Identify which cell holds the provided text, then report its (x, y) central coordinate. 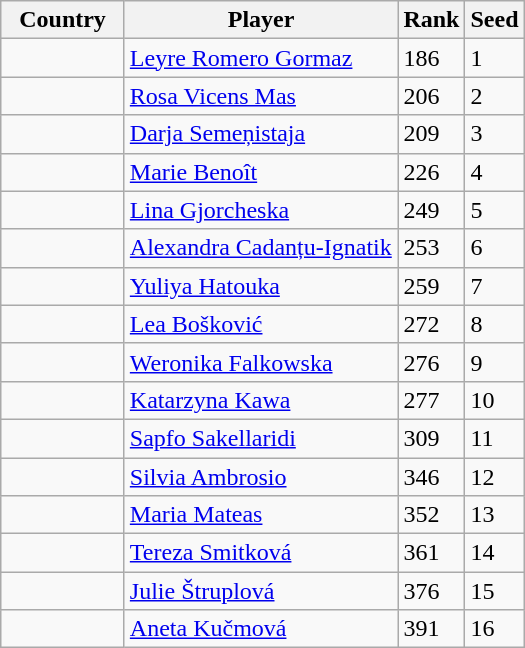
Country (63, 20)
309 (432, 438)
2 (494, 96)
Alexandra Cadanțu-Ignatik (261, 248)
Sapfo Sakellaridi (261, 438)
10 (494, 400)
16 (494, 629)
Darja Semeņistaja (261, 134)
Seed (494, 20)
Yuliya Hatouka (261, 286)
391 (432, 629)
Weronika Falkowska (261, 362)
206 (432, 96)
9 (494, 362)
272 (432, 324)
253 (432, 248)
Maria Mateas (261, 515)
3 (494, 134)
13 (494, 515)
186 (432, 58)
361 (432, 553)
11 (494, 438)
15 (494, 591)
226 (432, 172)
Leyre Romero Gormaz (261, 58)
Rosa Vicens Mas (261, 96)
276 (432, 362)
14 (494, 553)
Tereza Smitková (261, 553)
5 (494, 210)
Aneta Kučmová (261, 629)
346 (432, 477)
352 (432, 515)
Lina Gjorcheska (261, 210)
Player (261, 20)
Katarzyna Kawa (261, 400)
259 (432, 286)
Silvia Ambrosio (261, 477)
8 (494, 324)
6 (494, 248)
1 (494, 58)
Lea Bošković (261, 324)
4 (494, 172)
7 (494, 286)
12 (494, 477)
209 (432, 134)
Julie Štruplová (261, 591)
376 (432, 591)
277 (432, 400)
249 (432, 210)
Rank (432, 20)
Marie Benoît (261, 172)
